Pinpoint the cell where the given text exists, returning its [x, y] midpoint coordinate. 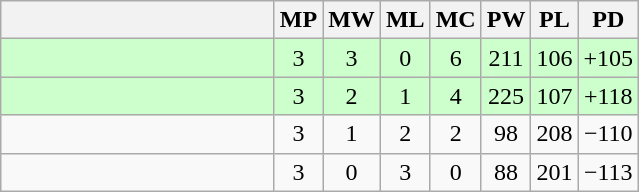
4 [456, 96]
88 [506, 172]
208 [554, 134]
107 [554, 96]
201 [554, 172]
6 [456, 58]
PL [554, 20]
−113 [608, 172]
+118 [608, 96]
PD [608, 20]
MC [456, 20]
MP [298, 20]
211 [506, 58]
PW [506, 20]
+105 [608, 58]
106 [554, 58]
−110 [608, 134]
225 [506, 96]
98 [506, 134]
MW [352, 20]
ML [405, 20]
